Pinpoint the cell where the given text exists, returning its [X, Y] midpoint coordinate. 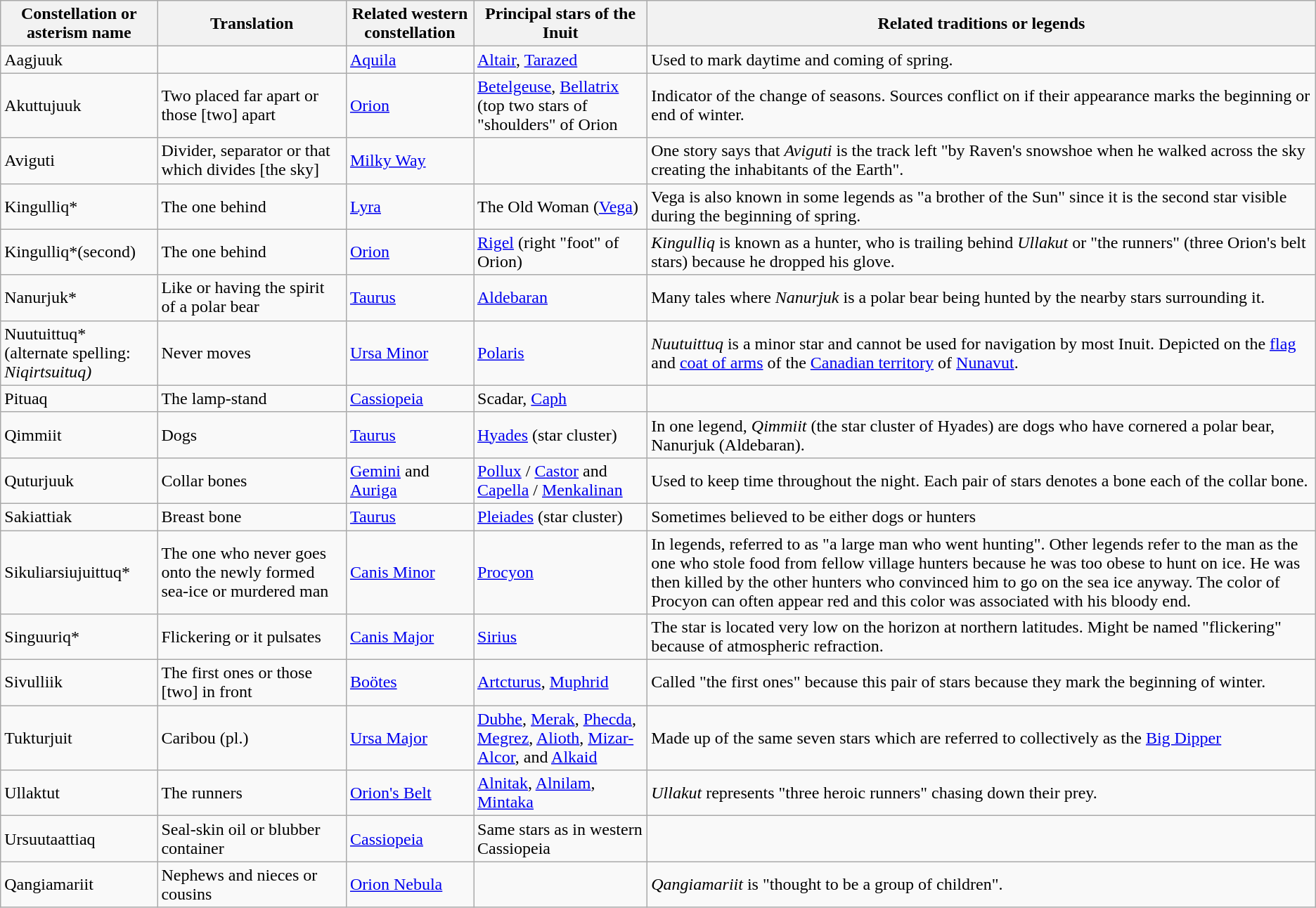
Sivulliik [79, 683]
Canis Minor [409, 572]
Polaris [561, 353]
Alnitak, Alnilam, Mintaka [561, 793]
Never moves [252, 353]
Boötes [409, 683]
Called "the first ones" because this pair of stars because they mark the beginning of winter. [981, 683]
Qangiamariit is "thought to be a group of children". [981, 884]
Sikuliarsiujuittuq* [79, 572]
Betelgeuse, Bellatrix (top two stars of "shoulders" of Orion [561, 105]
Pleiades (star cluster) [561, 517]
Flickering or it pulsates [252, 637]
Dubhe, Merak, Phecda, Megrez, Alioth, Mizar-Alcor, and Alkaid [561, 738]
Sirius [561, 637]
Scadar, Caph [561, 398]
Breast bone [252, 517]
Used to keep time throughout the night. Each pair of stars denotes a bone each of the collar bone. [981, 481]
Rigel (right "foot" of Orion) [561, 252]
Ursa Major [409, 738]
Ursuutaattiaq [79, 839]
Procyon [561, 572]
Like or having the spirit of a polar bear [252, 298]
Many tales where Nanurjuk is a polar bear being hunted by the nearby stars surrounding it. [981, 298]
Constellation or asterism name [79, 24]
Dogs [252, 434]
Vega is also known in some legends as "a brother of the Sun" since it is the second star visible during the beginning of spring. [981, 207]
The runners [252, 793]
Altair, Tarazed [561, 60]
Aldebaran [561, 298]
Nephews and nieces or cousins [252, 884]
The lamp-stand [252, 398]
Translation [252, 24]
Quturjuuk [79, 481]
Sakiattiak [79, 517]
Related traditions or legends [981, 24]
Qangiamariit [79, 884]
Kingulliq* [79, 207]
Orion's Belt [409, 793]
Kingulliq*(second) [79, 252]
Nuutuittuq*(alternate spelling: Niqirtsuituq) [79, 353]
Gemini and Auriga [409, 481]
Related western constellation [409, 24]
Orion Nebula [409, 884]
Qimmiit [79, 434]
Ullakut represents "three heroic runners" chasing down their prey. [981, 793]
Divider, separator or that which divides [the sky] [252, 160]
Aviguti [79, 160]
Made up of the same seven stars which are referred to collectively as the Big Dipper [981, 738]
Same stars as in western Cassiopeia [561, 839]
Used to mark daytime and coming of spring. [981, 60]
Sometimes believed to be either dogs or hunters [981, 517]
Caribou (pl.) [252, 738]
Collar bones [252, 481]
Nanurjuk* [79, 298]
The first ones or those [two] in front [252, 683]
Pituaq [79, 398]
Pollux / Castor and Capella / Menkalinan [561, 481]
Ursa Minor [409, 353]
Aquila [409, 60]
Indicator of the change of seasons. Sources conflict on if their appearance marks the beginning or end of winter. [981, 105]
Tukturjuit [79, 738]
Two placed far apart or those [two] apart [252, 105]
Artcturus, Muphrid [561, 683]
Seal-skin oil or blubber container [252, 839]
Milky Way [409, 160]
The star is located very low on the horizon at northern latitudes. Might be named "flickering" because of atmospheric refraction. [981, 637]
Aagjuuk [79, 60]
Akuttujuuk [79, 105]
In one legend, Qimmiit (the star cluster of Hyades) are dogs who have cornered a polar bear, Nanurjuk (Aldebaran). [981, 434]
One story says that Aviguti is the track left "by Raven's snowshoe when he walked across the sky creating the inhabitants of the Earth". [981, 160]
Lyra [409, 207]
Kingulliq is known as a hunter, who is trailing behind Ullakut or "the runners" (three Orion's belt stars) because he dropped his glove. [981, 252]
Principal stars of the Inuit [561, 24]
Hyades (star cluster) [561, 434]
Ullaktut [79, 793]
Singuuriq* [79, 637]
Canis Major [409, 637]
The Old Woman (Vega) [561, 207]
The one who never goes onto the newly formed sea-ice or murdered man [252, 572]
